Return [x, y] of the center of cell containing provided text 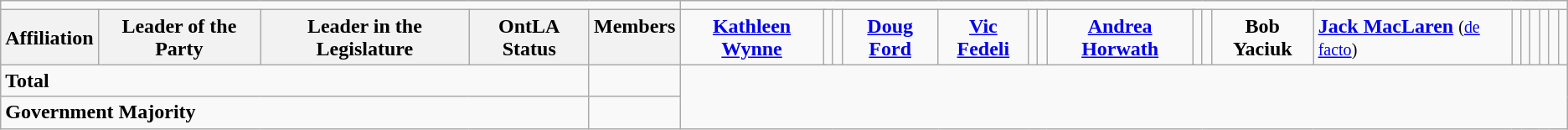
Vic Fedeli [983, 37]
Doug Ford [890, 37]
Affiliation [49, 37]
Members [634, 37]
Jack MacLaren (de facto) [1412, 37]
Total [295, 81]
Bob Yaciuk [1262, 37]
Leader in the Legislature [365, 37]
Andrea Horwath [1120, 37]
Leader of the Party [179, 37]
OntLA Status [529, 37]
Government Majority [295, 112]
Kathleen Wynne [752, 37]
